Capture the cell that displays the provided text and extract its (x, y) central coordinate. 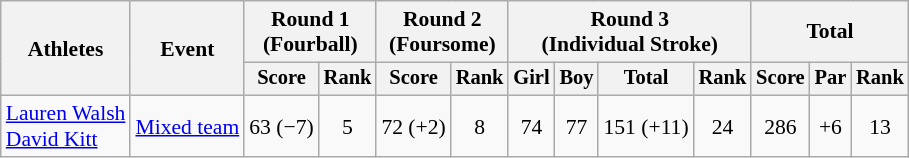
151 (+11) (646, 126)
286 (780, 126)
Par (831, 79)
13 (880, 126)
+6 (831, 126)
63 (−7) (281, 126)
Athletes (66, 48)
Round 3(Individual Stroke) (630, 32)
Round 2(Foursome) (442, 32)
77 (577, 126)
Girl (531, 79)
Boy (577, 79)
Lauren WalshDavid Kitt (66, 126)
24 (723, 126)
74 (531, 126)
Event (187, 48)
8 (480, 126)
Mixed team (187, 126)
5 (348, 126)
72 (+2) (413, 126)
Round 1(Fourball) (310, 32)
